Determine the [X, Y] coordinate at the center of the cell enclosing the given text.  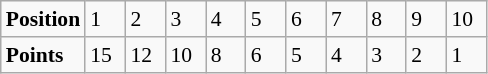
Points [43, 55]
9 [426, 19]
12 [145, 55]
Position [43, 19]
15 [105, 55]
7 [346, 19]
